Return the [x, y] coordinate for the center point of the cell that contains the specified text.  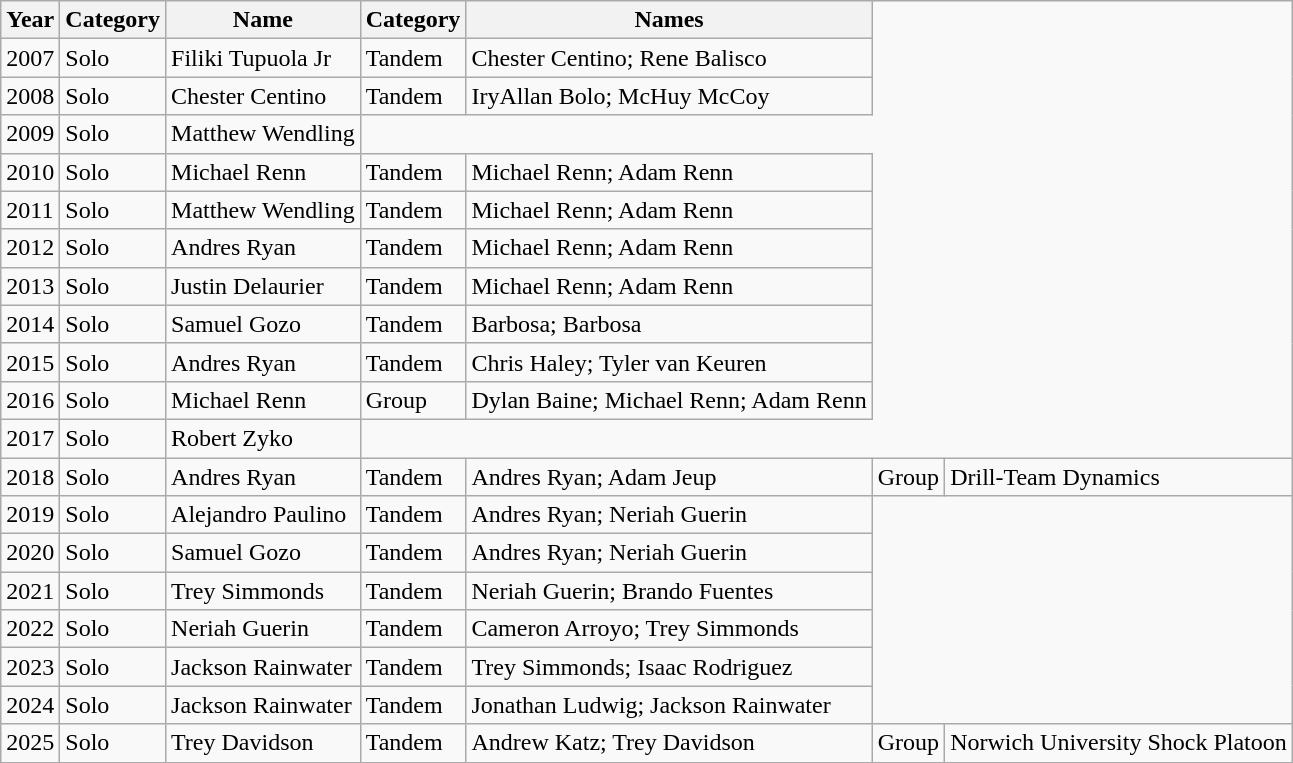
2007 [30, 58]
Neriah Guerin; Brando Fuentes [669, 591]
Jonathan Ludwig; Jackson Rainwater [669, 705]
Alejandro Paulino [264, 515]
Andres Ryan; Adam Jeup [669, 477]
2014 [30, 324]
2018 [30, 477]
Barbosa; Barbosa [669, 324]
2017 [30, 438]
Dylan Baine; Michael Renn; Adam Renn [669, 400]
2022 [30, 629]
Justin Delaurier [264, 286]
Trey Davidson [264, 743]
2010 [30, 172]
2016 [30, 400]
Robert Zyko [264, 438]
Year [30, 20]
2020 [30, 553]
2013 [30, 286]
2011 [30, 210]
2009 [30, 134]
2025 [30, 743]
2021 [30, 591]
Neriah Guerin [264, 629]
2024 [30, 705]
Trey Simmonds [264, 591]
Name [264, 20]
Names [669, 20]
2023 [30, 667]
2019 [30, 515]
Andrew Katz; Trey Davidson [669, 743]
Norwich University Shock Platoon [1119, 743]
Filiki Tupuola Jr [264, 58]
2015 [30, 362]
Trey Simmonds; Isaac Rodriguez [669, 667]
Chris Haley; Tyler van Keuren [669, 362]
IryAllan Bolo; McHuy McCoy [669, 96]
2008 [30, 96]
Drill-Team Dynamics [1119, 477]
2012 [30, 248]
Cameron Arroyo; Trey Simmonds [669, 629]
Chester Centino [264, 96]
Chester Centino; Rene Balisco [669, 58]
